Return (x, y) of the center of cell containing provided text 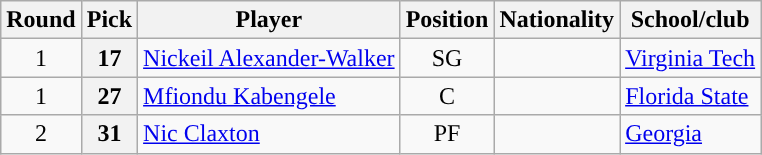
Georgia (690, 134)
17 (109, 58)
Nickeil Alexander-Walker (270, 58)
Position (447, 20)
Virginia Tech (690, 58)
Mfiondu Kabengele (270, 96)
2 (41, 134)
Nationality (557, 20)
Florida State (690, 96)
27 (109, 96)
C (447, 96)
Pick (109, 20)
Nic Claxton (270, 134)
SG (447, 58)
Round (41, 20)
School/club (690, 20)
PF (447, 134)
Player (270, 20)
31 (109, 134)
